Provide the [x, y] coordinate of the cell's center where the given text is located.  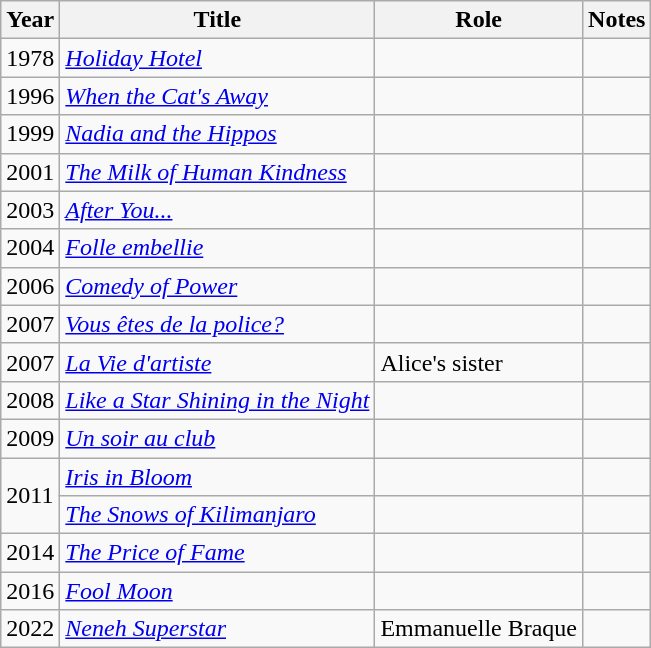
Neneh Superstar [218, 629]
Notes [617, 20]
Vous êtes de la police? [218, 324]
2014 [30, 553]
2004 [30, 248]
2006 [30, 286]
2003 [30, 210]
The Price of Fame [218, 553]
Un soir au club [218, 438]
2009 [30, 438]
Fool Moon [218, 591]
Emmanuelle Braque [479, 629]
Year [30, 20]
1978 [30, 58]
Role [479, 20]
Iris in Bloom [218, 477]
After You... [218, 210]
Folle embellie [218, 248]
Nadia and the Hippos [218, 134]
1996 [30, 96]
The Snows of Kilimanjaro [218, 515]
2008 [30, 400]
Comedy of Power [218, 286]
2001 [30, 172]
When the Cat's Away [218, 96]
Title [218, 20]
La Vie d'artiste [218, 362]
The Milk of Human Kindness [218, 172]
Alice's sister [479, 362]
2011 [30, 496]
1999 [30, 134]
2016 [30, 591]
Holiday Hotel [218, 58]
2022 [30, 629]
Like a Star Shining in the Night [218, 400]
